Detect which cell encompasses the target text, then output its [x, y] center coordinate. 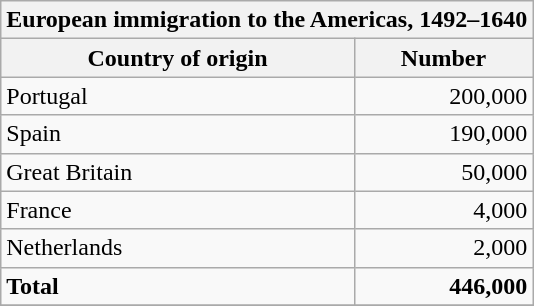
50,000 [443, 172]
446,000 [443, 286]
2,000 [443, 248]
200,000 [443, 96]
190,000 [443, 134]
Total [178, 286]
Portugal [178, 96]
4,000 [443, 210]
France [178, 210]
Netherlands [178, 248]
Great Britain [178, 172]
European immigration to the Americas, 1492–1640 [267, 20]
Spain [178, 134]
Number [443, 58]
Country of origin [178, 58]
